Return the [X, Y] coordinate for the center point of the cell that contains the specified text.  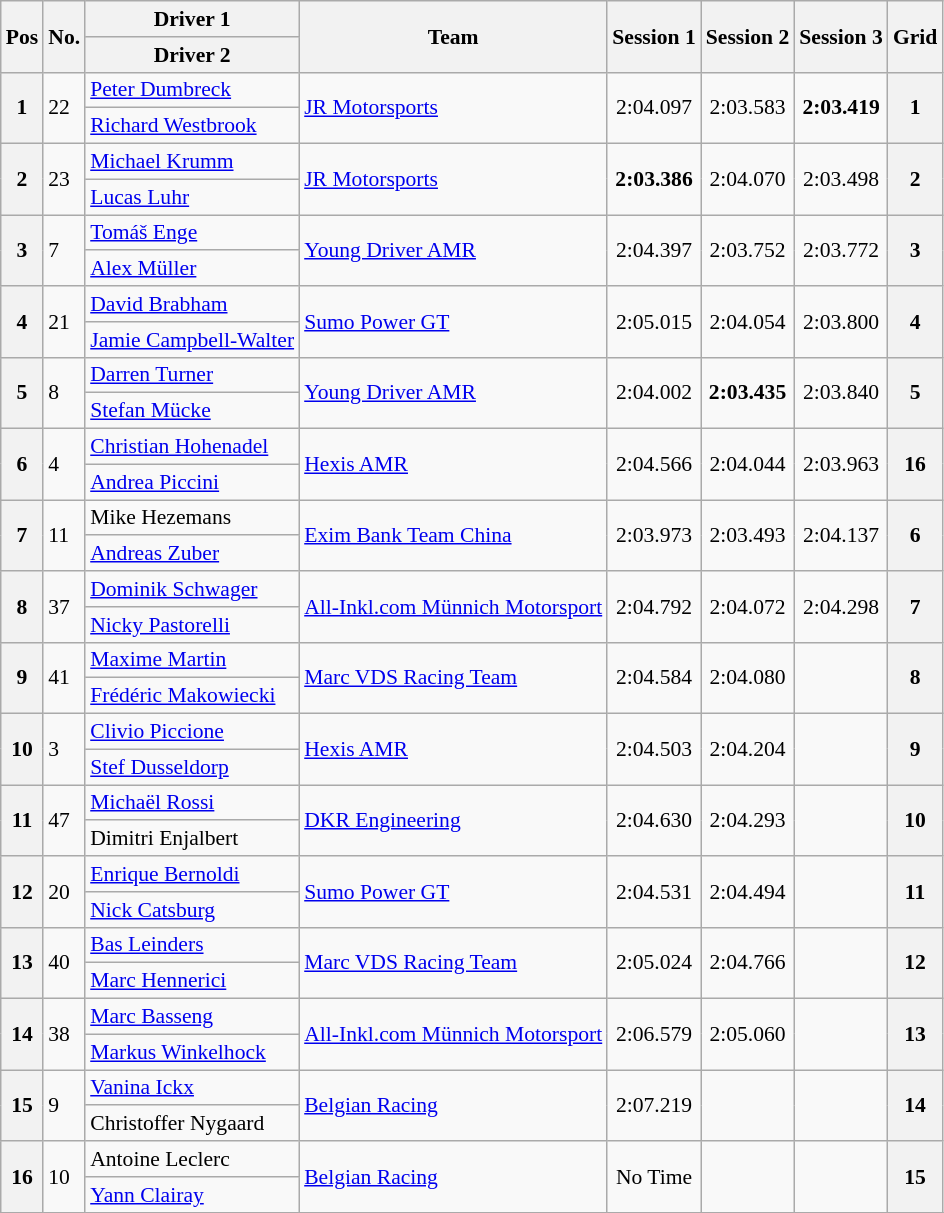
2:07.219 [654, 1106]
2:03.498 [841, 180]
2:03.435 [748, 392]
Alex Müller [192, 269]
2:04.097 [654, 108]
Christoffer Nygaard [192, 1124]
2:04.204 [748, 750]
2:04.584 [654, 678]
Pos [22, 36]
DKR Engineering [453, 820]
2:03.840 [841, 392]
40 [64, 962]
Michael Krumm [192, 162]
No. [64, 36]
2:03.583 [748, 108]
Stefan Mücke [192, 411]
2:05.015 [654, 322]
22 [64, 108]
2:04.137 [841, 536]
Clivio Piccione [192, 732]
Session 1 [654, 36]
2:03.386 [654, 180]
Markus Winkelhock [192, 1052]
47 [64, 820]
Nick Catsburg [192, 910]
Driver 2 [192, 55]
21 [64, 322]
Andrea Piccini [192, 482]
2:03.493 [748, 536]
Mike Hezemans [192, 518]
Peter Dumbreck [192, 90]
23 [64, 180]
Nicky Pastorelli [192, 625]
2:03.752 [748, 250]
Maxime Martin [192, 660]
Tomáš Enge [192, 233]
No Time [654, 1176]
2:04.766 [748, 962]
2:03.973 [654, 536]
2:03.419 [841, 108]
Stef Dusseldorp [192, 767]
Jamie Campbell-Walter [192, 340]
2:05.060 [748, 1034]
2:04.044 [748, 464]
Andreas Zuber [192, 554]
38 [64, 1034]
2:04.298 [841, 606]
Dimitri Enjalbert [192, 839]
2:04.531 [654, 892]
2:03.963 [841, 464]
Team [453, 36]
Session 2 [748, 36]
Yann Clairay [192, 1195]
Session 3 [841, 36]
2:04.293 [748, 820]
Michaël Rossi [192, 803]
Christian Hohenadel [192, 447]
2:03.772 [841, 250]
2:04.792 [654, 606]
Enrique Bernoldi [192, 874]
2:04.566 [654, 464]
Richard Westbrook [192, 126]
2:03.800 [841, 322]
2:04.080 [748, 678]
Frédéric Makowiecki [192, 696]
2:04.397 [654, 250]
Vanina Ickx [192, 1088]
Antoine Leclerc [192, 1159]
2:04.070 [748, 180]
Driver 1 [192, 19]
2:04.002 [654, 392]
Grid [916, 36]
37 [64, 606]
2:04.494 [748, 892]
Marc Hennerici [192, 981]
David Brabham [192, 304]
Lucas Luhr [192, 197]
Marc Basseng [192, 1017]
2:04.054 [748, 322]
41 [64, 678]
2:06.579 [654, 1034]
2:04.630 [654, 820]
2:04.072 [748, 606]
2:04.503 [654, 750]
2:05.024 [654, 962]
Bas Leinders [192, 945]
Dominik Schwager [192, 589]
Exim Bank Team China [453, 536]
20 [64, 892]
Darren Turner [192, 375]
